Detect which cell encompasses the target text, then output its [x, y] center coordinate. 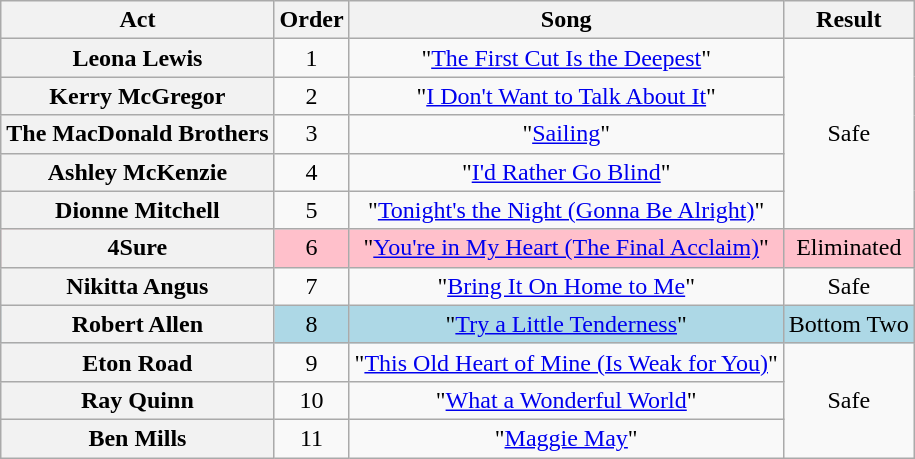
5 [312, 210]
Ashley McKenzie [138, 172]
Eton Road [138, 362]
Ben Mills [138, 438]
"What a Wonderful World" [566, 400]
Act [138, 20]
1 [312, 58]
9 [312, 362]
"Sailing" [566, 134]
Result [848, 20]
4 [312, 172]
"Tonight's the Night (Gonna Be Alright)" [566, 210]
"Maggie May" [566, 438]
Bottom Two [848, 324]
"The First Cut Is the Deepest" [566, 58]
Ray Quinn [138, 400]
7 [312, 286]
6 [312, 248]
"I Don't Want to Talk About It" [566, 96]
Dionne Mitchell [138, 210]
Robert Allen [138, 324]
10 [312, 400]
8 [312, 324]
"This Old Heart of Mine (Is Weak for You)" [566, 362]
11 [312, 438]
Order [312, 20]
Leona Lewis [138, 58]
Song [566, 20]
2 [312, 96]
"I'd Rather Go Blind" [566, 172]
"You're in My Heart (The Final Acclaim)" [566, 248]
"Bring It On Home to Me" [566, 286]
"Try a Little Tenderness" [566, 324]
The MacDonald Brothers [138, 134]
Kerry McGregor [138, 96]
Eliminated [848, 248]
4Sure [138, 248]
3 [312, 134]
Nikitta Angus [138, 286]
